Return [X, Y] of the center of cell containing provided text 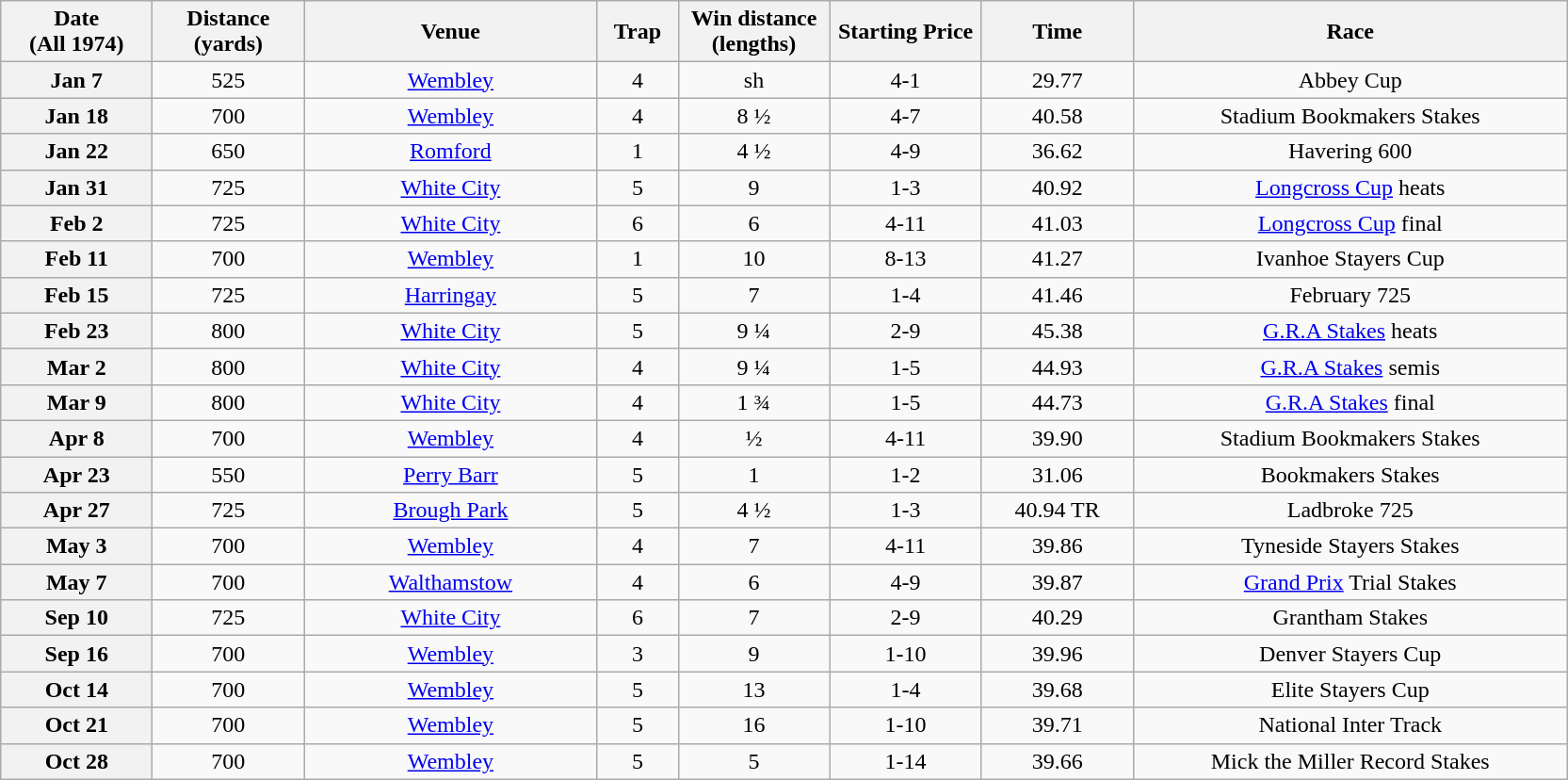
8-13 [906, 259]
G.R.A Stakes heats [1350, 331]
36.62 [1057, 152]
Denver Stayers Cup [1350, 654]
Longcross Cup final [1350, 223]
½ [753, 438]
4-7 [906, 116]
Apr 23 [77, 474]
1-14 [906, 761]
Longcross Cup heats [1350, 187]
Ivanhoe Stayers Cup [1350, 259]
41.03 [1057, 223]
Walthamstow [450, 582]
1-2 [906, 474]
40.94 TR [1057, 511]
Jan 7 [77, 80]
39.96 [1057, 654]
16 [753, 725]
13 [753, 690]
Oct 14 [77, 690]
May 3 [77, 546]
February 725 [1350, 295]
Mar 2 [77, 366]
Oct 28 [77, 761]
31.06 [1057, 474]
Havering 600 [1350, 152]
41.27 [1057, 259]
10 [753, 259]
39.71 [1057, 725]
45.38 [1057, 331]
Ladbroke 725 [1350, 511]
Grand Prix Trial Stakes [1350, 582]
Jan 18 [77, 116]
39.86 [1057, 546]
Apr 8 [77, 438]
Mar 9 [77, 402]
Venue [450, 32]
Feb 15 [77, 295]
Perry Barr [450, 474]
Romford [450, 152]
Date(All 1974) [77, 32]
1 ¾ [753, 402]
Oct 21 [77, 725]
41.46 [1057, 295]
40.92 [1057, 187]
Grantham Stakes [1350, 618]
Feb 2 [77, 223]
G.R.A Stakes final [1350, 402]
29.77 [1057, 80]
Abbey Cup [1350, 80]
Feb 11 [77, 259]
May 7 [77, 582]
650 [228, 152]
Sep 16 [77, 654]
Jan 22 [77, 152]
Win distance (lengths) [753, 32]
Apr 27 [77, 511]
Trap [638, 32]
sh [753, 80]
Bookmakers Stakes [1350, 474]
525 [228, 80]
Distance(yards) [228, 32]
Time [1057, 32]
39.68 [1057, 690]
40.29 [1057, 618]
Mick the Miller Record Stakes [1350, 761]
Feb 23 [77, 331]
39.87 [1057, 582]
Sep 10 [77, 618]
3 [638, 654]
Starting Price [906, 32]
G.R.A Stakes semis [1350, 366]
Race [1350, 32]
Brough Park [450, 511]
550 [228, 474]
39.66 [1057, 761]
8 ½ [753, 116]
40.58 [1057, 116]
Harringay [450, 295]
44.73 [1057, 402]
Tyneside Stayers Stakes [1350, 546]
39.90 [1057, 438]
44.93 [1057, 366]
4-1 [906, 80]
Jan 31 [77, 187]
National Inter Track [1350, 725]
Elite Stayers Cup [1350, 690]
